Locate the cell with the specified text and output its (X, Y) center coordinate. 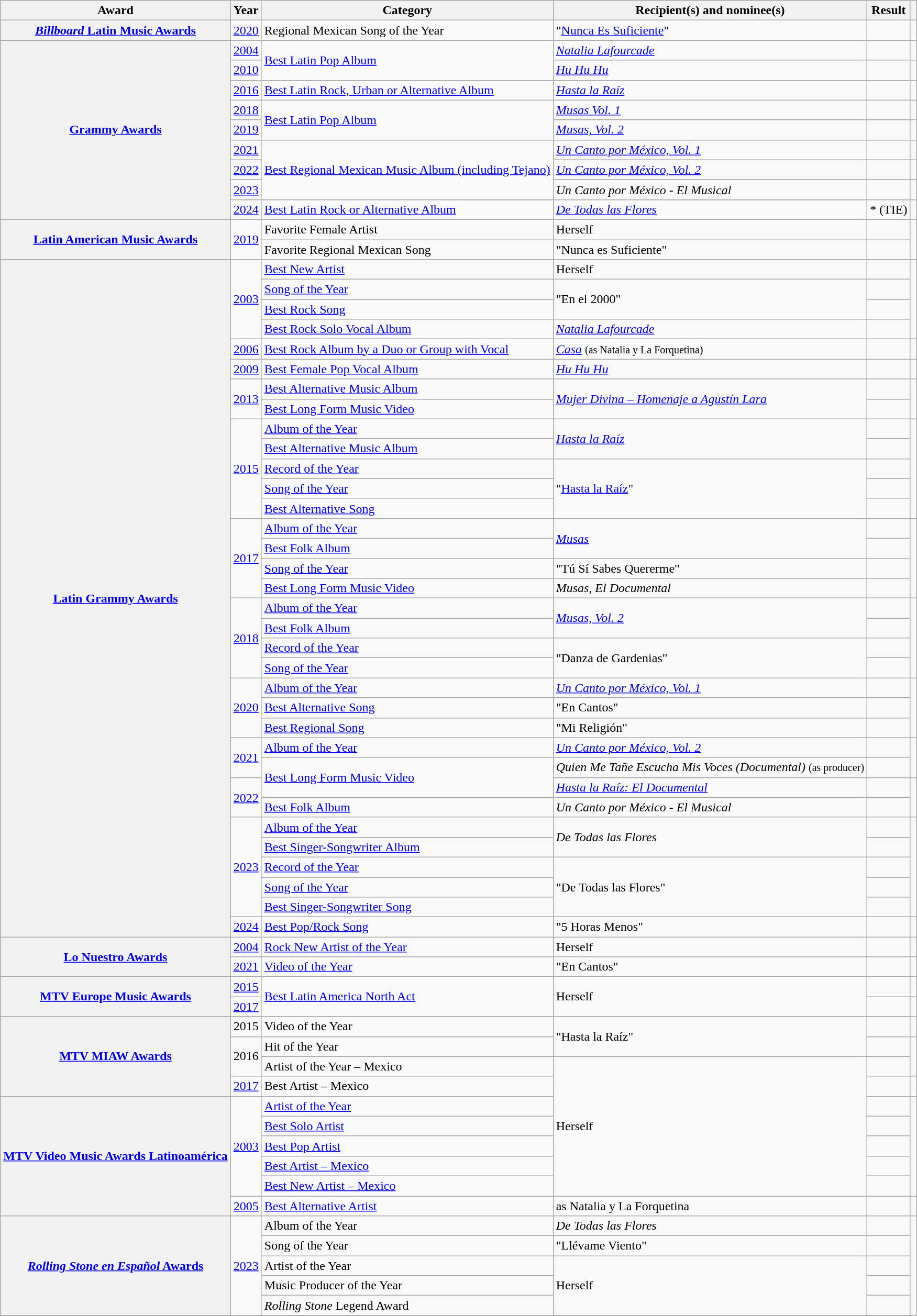
Favorite Regional Mexican Song (407, 250)
"Nunca es Suficiente" (710, 250)
Regional Mexican Song of the Year (407, 30)
Result (889, 10)
Rolling Stone Legend Award (407, 1306)
"Nunca Es Suficiente" (710, 30)
"En el 2000" (710, 299)
Best Female Pop Vocal Album (407, 369)
Lo Nuestro Awards (116, 957)
Best New Artist – Mexico (407, 1186)
Best Pop Artist (407, 1146)
Best Rock Song (407, 309)
Best Singer-Songwriter Album (407, 847)
2005 (246, 1206)
Mujer Divina – Homenaje a Agustín Lara (710, 399)
Music Producer of the Year (407, 1286)
MTV Europe Music Awards (116, 997)
2013 (246, 399)
Rock New Artist of the Year (407, 947)
Billboard Latin Music Awards (116, 30)
Best Pop/Rock Song (407, 927)
"De Todas las Flores" (710, 887)
Grammy Awards (116, 130)
"5 Horas Menos" (710, 927)
Best Latin Rock, Urban or Alternative Album (407, 90)
Best New Artist (407, 270)
Musas (710, 538)
as Natalia y La Forquetina (710, 1206)
Best Singer-Songwriter Song (407, 907)
Best Solo Artist (407, 1126)
Year (246, 10)
Best Rock Solo Vocal Album (407, 329)
"Danza de Gardenias" (710, 658)
Latin Grammy Awards (116, 598)
* (TIE) (889, 209)
Casa (as Natalia y La Forquetina) (710, 349)
Musas, El Documental (710, 588)
Best Rock Album by a Duo or Group with Vocal (407, 349)
2006 (246, 349)
Favorite Female Artist (407, 229)
MTV Video Music Awards Latinoamérica (116, 1156)
"Tú Sí Sabes Quererme" (710, 568)
Quien Me Tañe Escucha Mis Voces (Documental) (as producer) (710, 767)
Best Latin Rock or Alternative Album (407, 209)
Latin American Music Awards (116, 239)
Musas Vol. 1 (710, 110)
Recipient(s) and nominee(s) (710, 10)
2009 (246, 369)
2010 (246, 70)
Best Regional Mexican Music Album (including Tejano) (407, 170)
Hit of the Year (407, 1046)
MTV MIAW Awards (116, 1056)
Artist of the Year – Mexico (407, 1066)
Category (407, 10)
Best Regional Song (407, 728)
Hasta la Raíz: El Documental (710, 787)
Best Latin America North Act (407, 997)
"Llévame Viento" (710, 1246)
Best Alternative Artist (407, 1206)
Award (116, 10)
Rolling Stone en Español Awards (116, 1266)
"Mi Religión" (710, 728)
